Detect which cell encompasses the target text, then output its [x, y] center coordinate. 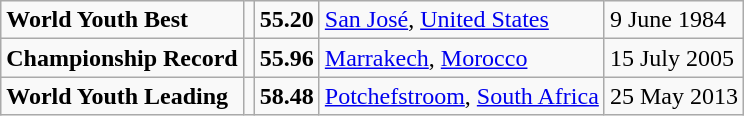
58.48 [286, 96]
Potchefstroom, South Africa [462, 96]
World Youth Best [122, 20]
55.96 [286, 58]
World Youth Leading [122, 96]
Marrakech, Morocco [462, 58]
San José, United States [462, 20]
55.20 [286, 20]
Championship Record [122, 58]
15 July 2005 [674, 58]
25 May 2013 [674, 96]
9 June 1984 [674, 20]
